Identify which cell holds the provided text, then report its [x, y] central coordinate. 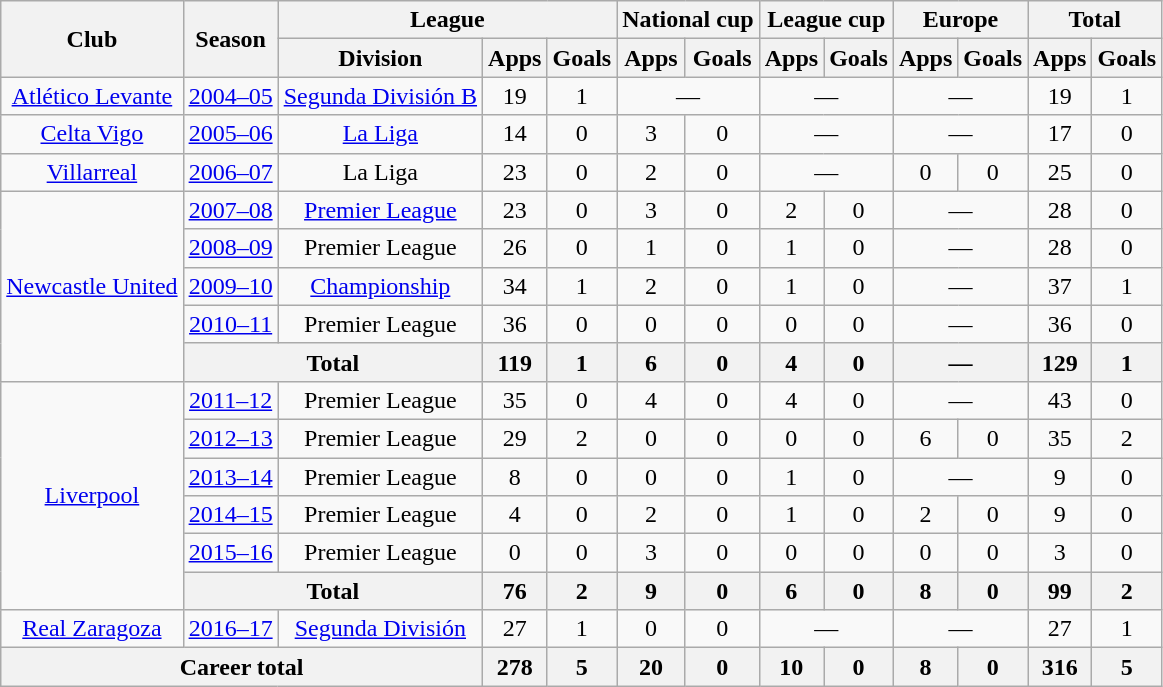
2010–11 [230, 324]
League [448, 20]
Newcastle United [92, 286]
2011–12 [230, 400]
Division [380, 58]
2005–06 [230, 134]
278 [515, 667]
26 [515, 248]
2008–09 [230, 248]
Segunda División [380, 629]
43 [1060, 400]
34 [515, 286]
2012–13 [230, 438]
Europe [960, 20]
2009–10 [230, 286]
25 [1060, 172]
2006–07 [230, 172]
2007–08 [230, 210]
2015–16 [230, 553]
2014–15 [230, 515]
2013–14 [230, 477]
2016–17 [230, 629]
Liverpool [92, 495]
Real Zaragoza [92, 629]
Celta Vigo [92, 134]
119 [515, 362]
76 [515, 591]
29 [515, 438]
Atlético Levante [92, 96]
316 [1060, 667]
2004–05 [230, 96]
Club [92, 39]
20 [651, 667]
League cup [826, 20]
Segunda División B [380, 96]
Career total [242, 667]
Villarreal [92, 172]
Season [230, 39]
129 [1060, 362]
99 [1060, 591]
10 [791, 667]
National cup [688, 20]
14 [515, 134]
37 [1060, 286]
17 [1060, 134]
Championship [380, 286]
